From the cell containing the given text, extract its center point as [x, y] coordinate. 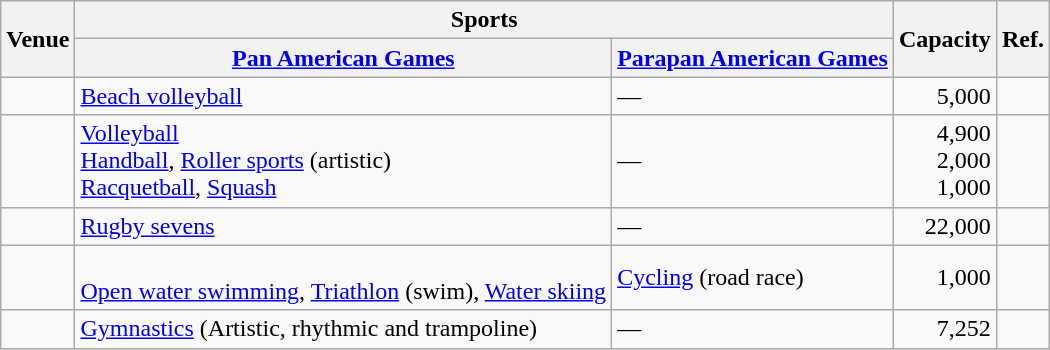
4,9002,0001,000 [944, 161]
22,000 [944, 226]
Cycling (road race) [753, 278]
Open water swimming, Triathlon (swim), Water skiing [344, 278]
Capacity [944, 39]
7,252 [944, 329]
Gymnastics (Artistic, rhythmic and trampoline) [344, 329]
Sports [484, 20]
VolleyballHandball, Roller sports (artistic)Racquetball, Squash [344, 161]
Pan American Games [344, 58]
Beach volleyball [344, 96]
Venue [38, 39]
1,000 [944, 278]
Rugby sevens [344, 226]
Parapan American Games [753, 58]
Ref. [1022, 39]
5,000 [944, 96]
